Pinpoint the cell where the given text exists, returning its (X, Y) midpoint coordinate. 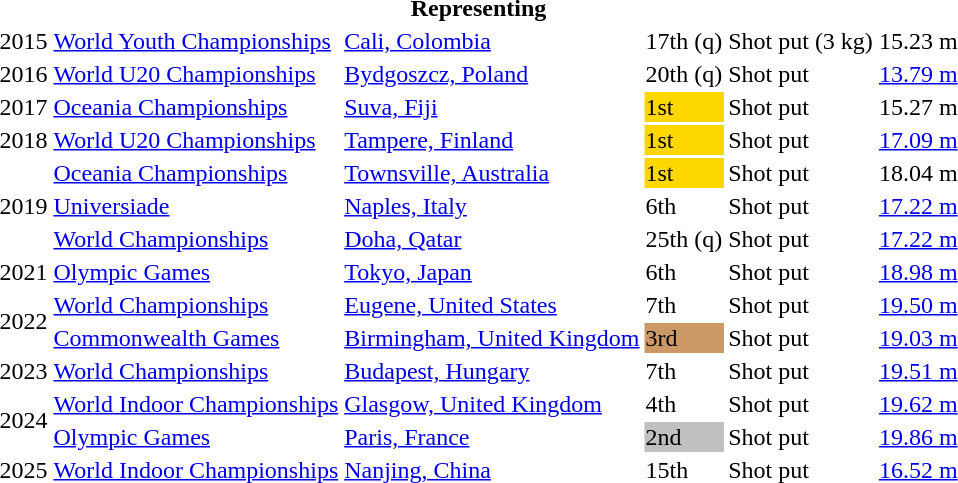
4th (684, 404)
Cali, Colombia (492, 41)
Naples, Italy (492, 206)
Tampere, Finland (492, 140)
2nd (684, 437)
Shot put (3 kg) (801, 41)
Universiade (196, 206)
Doha, Qatar (492, 239)
3rd (684, 338)
Eugene, United States (492, 305)
Birmingham, United Kingdom (492, 338)
Bydgoszcz, Poland (492, 74)
World Indoor Championships (196, 404)
World Youth Championships (196, 41)
Commonwealth Games (196, 338)
Townsville, Australia (492, 173)
Glasgow, United Kingdom (492, 404)
25th (q) (684, 239)
17th (q) (684, 41)
Budapest, Hungary (492, 371)
Suva, Fiji (492, 107)
20th (q) (684, 74)
Tokyo, Japan (492, 272)
Paris, France (492, 437)
